Return the [x, y] coordinate for the center point of the cell that contains the specified text.  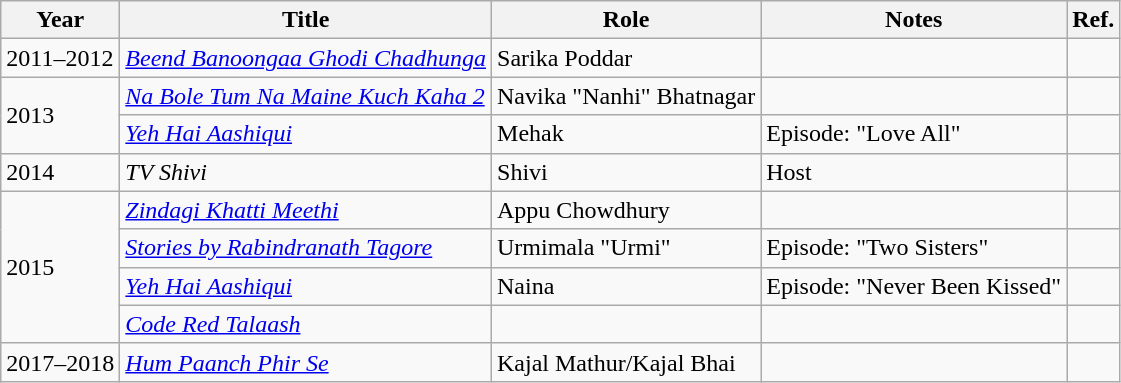
Beend Banoongaa Ghodi Chadhunga [306, 58]
Episode: "Love All" [914, 134]
Naina [626, 286]
2014 [60, 172]
Mehak [626, 134]
Episode: "Two Sisters" [914, 248]
Navika "Nanhi" Bhatnagar [626, 96]
Code Red Talaash [306, 324]
Year [60, 20]
2013 [60, 115]
Shivi [626, 172]
TV Shivi [306, 172]
2015 [60, 267]
Hum Paanch Phir Se [306, 362]
Ref. [1094, 20]
Zindagi Khatti Meethi [306, 210]
Host [914, 172]
Na Bole Tum Na Maine Kuch Kaha 2 [306, 96]
Urmimala "Urmi" [626, 248]
Episode: "Never Been Kissed" [914, 286]
Title [306, 20]
Role [626, 20]
Appu Chowdhury [626, 210]
2011–2012 [60, 58]
Sarika Poddar [626, 58]
Notes [914, 20]
2017–2018 [60, 362]
Kajal Mathur/Kajal Bhai [626, 362]
Stories by Rabindranath Tagore [306, 248]
